Detect which cell encompasses the target text, then output its (x, y) center coordinate. 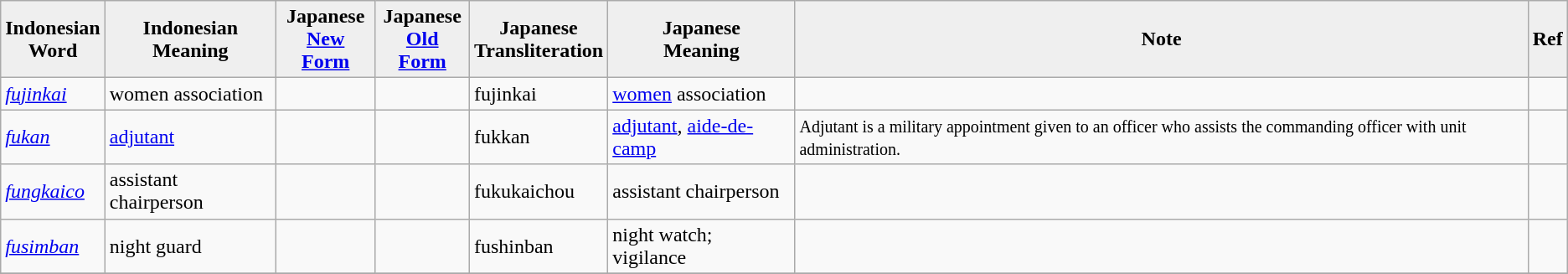
night watch; vigilance (702, 246)
fungkaico (53, 191)
Adjutant is a military appointment given to an officer who assists the commanding officer with unit administration. (1161, 137)
fukukaichou (538, 191)
Japanese New Form (325, 39)
Ref (1548, 39)
fukkan (538, 137)
Japanese Meaning (702, 39)
Note (1161, 39)
Japanese Old Form (422, 39)
fusimban (53, 246)
night guard (190, 246)
Japanese Transliteration (538, 39)
adjutant (190, 137)
Indonesian Meaning (190, 39)
adjutant, aide-de-camp (702, 137)
fushinban (538, 246)
Indonesian Word (53, 39)
fukan (53, 137)
